Provide the [X, Y] coordinate of the cell's center where the given text is located.  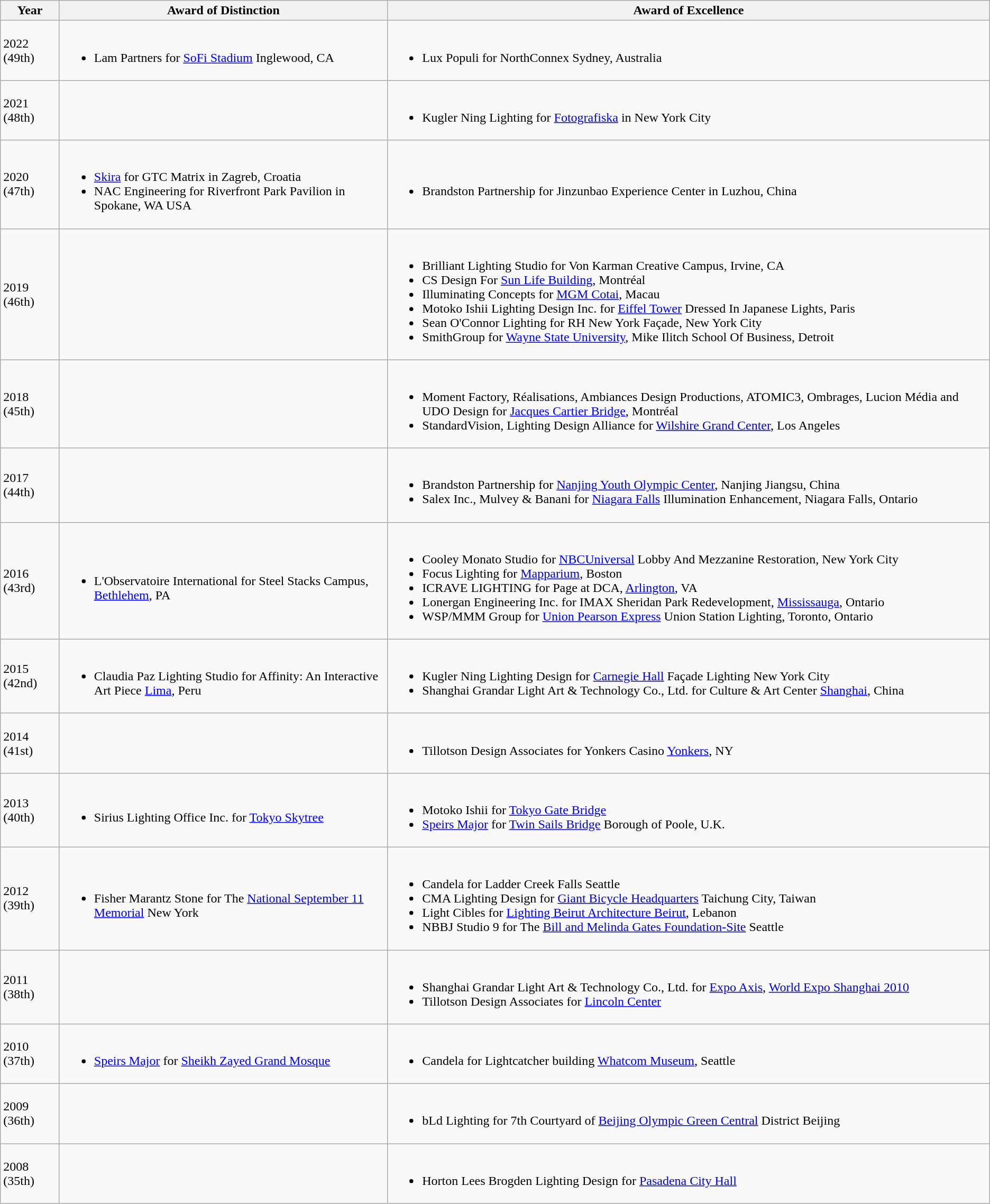
2017 (44th) [30, 485]
2008 (35th) [30, 1173]
Lux Populi for NorthConnex Sydney, Australia [689, 51]
Lam Partners for SoFi Stadium Inglewood, CA [223, 51]
2014 (41st) [30, 743]
2009 (36th) [30, 1114]
Speirs Major for Sheikh Zayed Grand Mosque [223, 1054]
2020 (47th) [30, 184]
Sirius Lighting Office Inc. for Tokyo Skytree [223, 810]
2013 (40th) [30, 810]
Skira for GTC Matrix in Zagreb, CroatiaNAC Engineering for Riverfront Park Pavilion in Spokane, WA USA [223, 184]
2012 (39th) [30, 898]
2011 (38th) [30, 987]
Candela for Lightcatcher building Whatcom Museum, Seattle [689, 1054]
Horton Lees Brogden Lighting Design for Pasadena City Hall [689, 1173]
2016 (43rd) [30, 581]
Award of Excellence [689, 11]
Tillotson Design Associates for Yonkers Casino Yonkers, NY [689, 743]
Fisher Marantz Stone for The National September 11 Memorial New York [223, 898]
Award of Distinction [223, 11]
bLd Lighting for 7th Courtyard of Beijing Olympic Green Central District Beijing [689, 1114]
Brandston Partnership for Jinzunbao Experience Center in Luzhou, China [689, 184]
Motoko Ishii for Tokyo Gate BridgeSpeirs Major for Twin Sails Bridge Borough of Poole, U.K. [689, 810]
2021 (48th) [30, 110]
2010 (37th) [30, 1054]
2018 (45th) [30, 404]
L'Observatoire International for Steel Stacks Campus, Bethlehem, PA [223, 581]
2015 (42nd) [30, 676]
Kugler Ning Lighting for Fotografiska in New York City [689, 110]
2022 (49th) [30, 51]
Year [30, 11]
2019 (46th) [30, 294]
Claudia Paz Lighting Studio for Affinity: An Interactive Art Piece Lima, Peru [223, 676]
Shanghai Grandar Light Art & Technology Co., Ltd. for Expo Axis, World Expo Shanghai 2010Tillotson Design Associates for Lincoln Center [689, 987]
